Determine the (X, Y) coordinate at the center of the cell enclosing the given text.  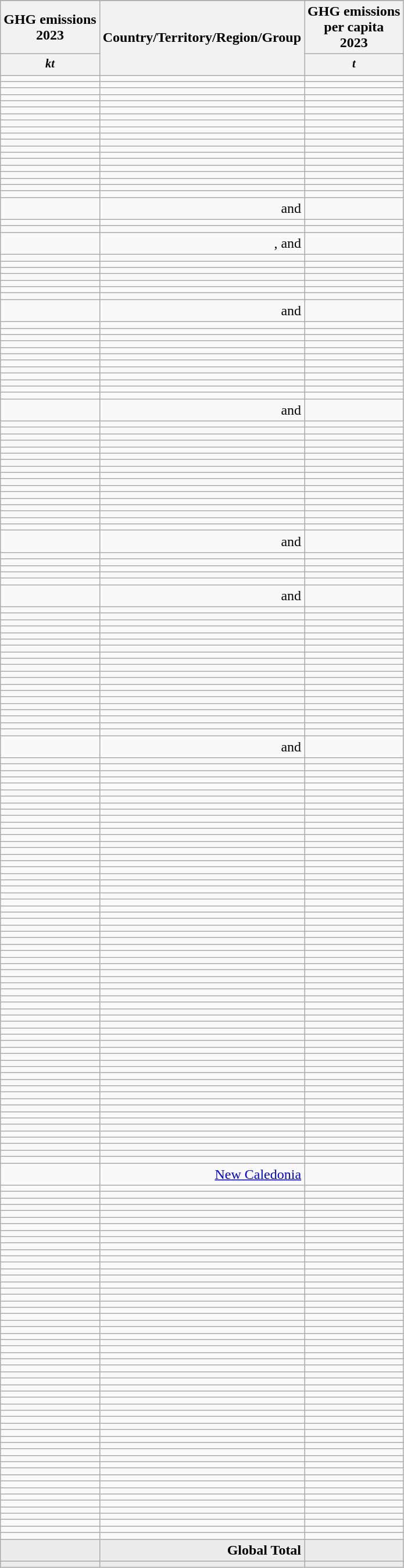
GHG emissionsper capita2023 (354, 27)
GHG emissions2023 (50, 27)
Global Total (202, 1550)
t (354, 65)
kt (50, 65)
, and (202, 243)
Country/Territory/Region/Group (202, 38)
New Caledonia (202, 1174)
